Find where the given text appears and provide that cell's center as (X, Y) coordinate. 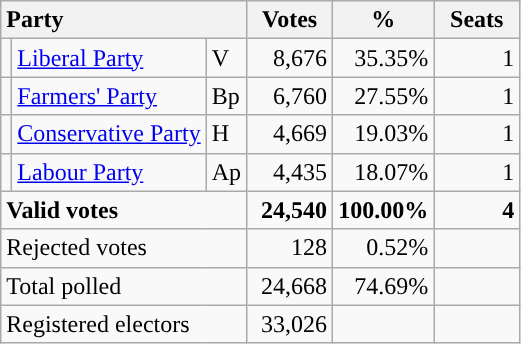
6,760 (290, 96)
24,540 (290, 210)
Registered electors (124, 324)
Bp (226, 96)
Party (124, 20)
4,669 (290, 134)
33,026 (290, 324)
74.69% (384, 286)
27.55% (384, 96)
Total polled (124, 286)
19.03% (384, 134)
Votes (290, 20)
Liberal Party (109, 58)
Valid votes (124, 210)
Farmers' Party (109, 96)
Labour Party (109, 172)
Ap (226, 172)
4,435 (290, 172)
128 (290, 248)
V (226, 58)
Rejected votes (124, 248)
24,668 (290, 286)
18.07% (384, 172)
Seats (477, 20)
Conservative Party (109, 134)
H (226, 134)
0.52% (384, 248)
8,676 (290, 58)
4 (477, 210)
% (384, 20)
100.00% (384, 210)
35.35% (384, 58)
